Provide the [X, Y] coordinate of the cell's center where the given text is located.  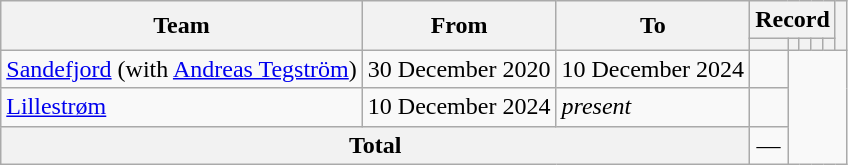
— [769, 145]
To [653, 26]
From [459, 26]
Total [376, 145]
Team [182, 26]
present [653, 107]
Sandefjord (with Andreas Tegström) [182, 69]
Record [793, 20]
30 December 2020 [459, 69]
Lillestrøm [182, 107]
